Provide the [X, Y] coordinate of the cell's center where the given text is located.  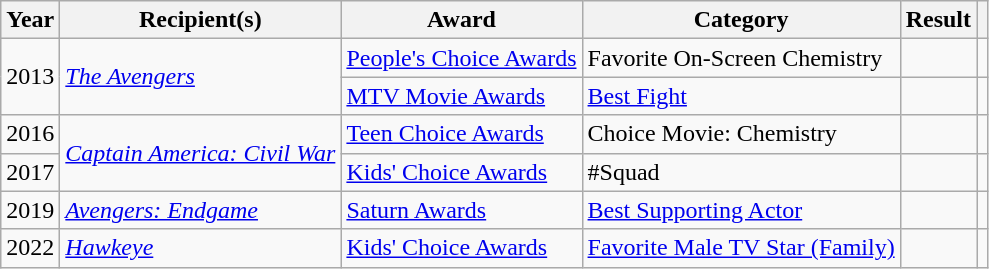
#Squad [741, 172]
2013 [30, 77]
2022 [30, 248]
Teen Choice Awards [462, 134]
Captain America: Civil War [200, 153]
Avengers: Endgame [200, 210]
Award [462, 20]
The Avengers [200, 77]
Category [741, 20]
Year [30, 20]
2016 [30, 134]
MTV Movie Awards [462, 96]
Result [938, 20]
Saturn Awards [462, 210]
Choice Movie: Chemistry [741, 134]
Recipient(s) [200, 20]
Favorite Male TV Star (Family) [741, 248]
Best Fight [741, 96]
2017 [30, 172]
Hawkeye [200, 248]
Favorite On-Screen Chemistry [741, 58]
Best Supporting Actor [741, 210]
2019 [30, 210]
People's Choice Awards [462, 58]
